For the text-containing cell, return its midpoint in [X, Y] coordinate format. 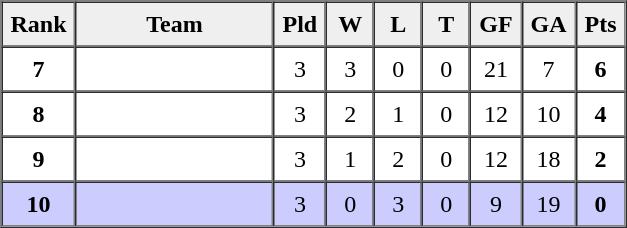
Pts [601, 24]
18 [549, 158]
L [398, 24]
6 [601, 68]
T [446, 24]
21 [496, 68]
Rank [39, 24]
4 [601, 114]
19 [549, 204]
8 [39, 114]
Pld [300, 24]
W [350, 24]
Team [175, 24]
GA [549, 24]
GF [496, 24]
